Identify which cell holds the provided text, then report its (X, Y) central coordinate. 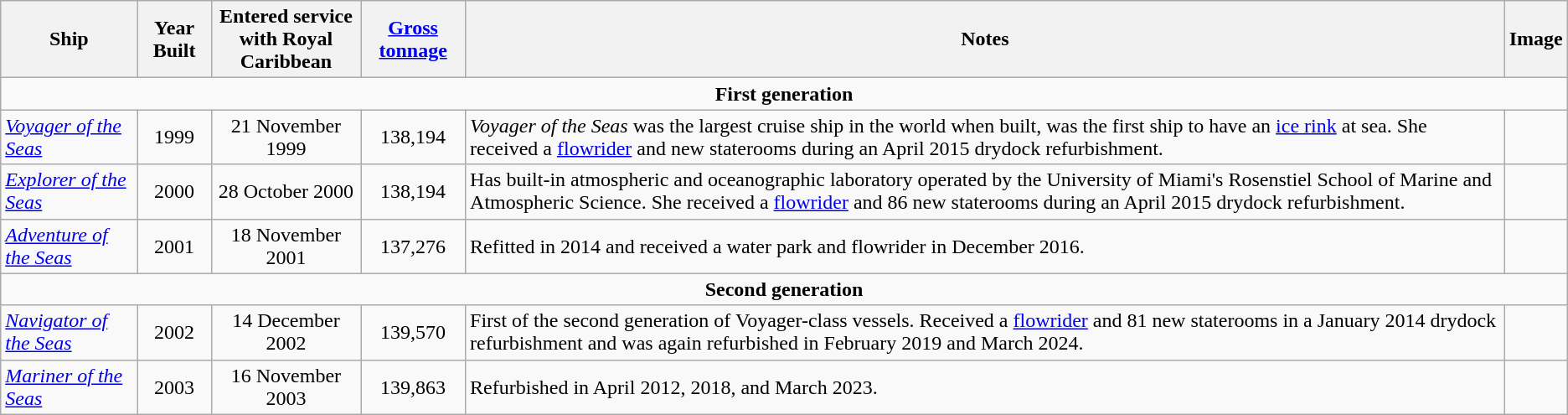
2002 (174, 332)
Mariner of the Seas (69, 387)
Refitted in 2014 and received a water park and flowrider in December 2016. (985, 246)
Year Built (174, 39)
137,276 (414, 246)
139,863 (414, 387)
Explorer of the Seas (69, 191)
2001 (174, 246)
28 October 2000 (286, 191)
16 November 2003 (286, 387)
1999 (174, 137)
Gross tonnage (414, 39)
Voyager of the Seas (69, 137)
2000 (174, 191)
14 December 2002 (286, 332)
18 November 2001 (286, 246)
Image (1536, 39)
Navigator of the Seas (69, 332)
First generation (784, 94)
2003 (174, 387)
Second generation (784, 289)
Adventure of the Seas (69, 246)
21 November 1999 (286, 137)
Ship (69, 39)
Refurbished in April 2012, 2018, and March 2023. (985, 387)
Notes (985, 39)
139,570 (414, 332)
Entered servicewith Royal Caribbean (286, 39)
